From the cell containing the given text, extract its center point as [X, Y] coordinate. 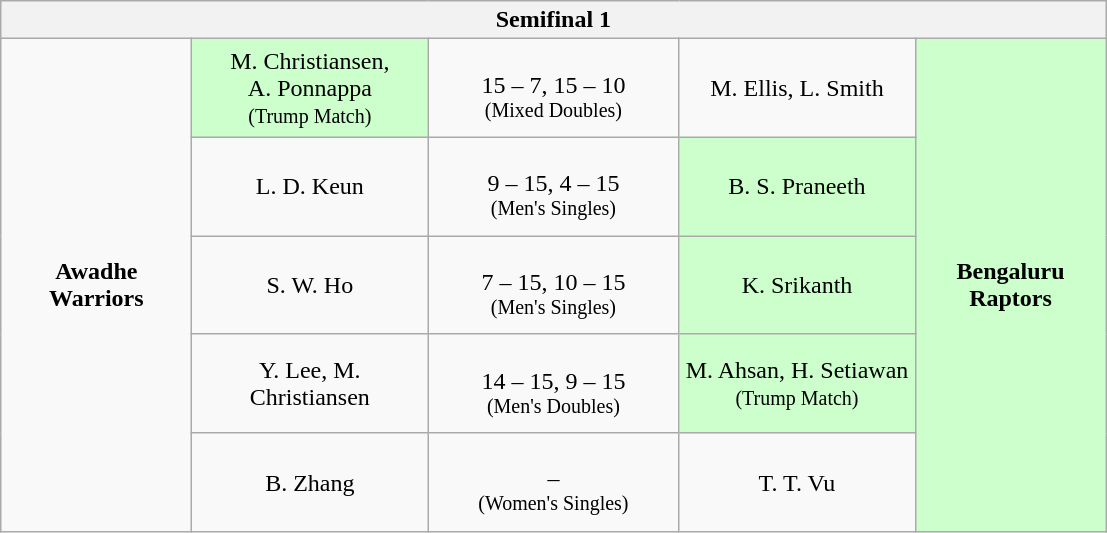
M. Ellis, L. Smith [797, 88]
B. Zhang [310, 482]
M. Christiansen,A. Ponnappa(Trump Match) [310, 88]
14 – 15, 9 – 15(Men's Doubles) [554, 384]
9 – 15, 4 – 15(Men's Singles) [554, 186]
B. S. Praneeth [797, 186]
– (Women's Singles) [554, 482]
7 – 15, 10 – 15(Men's Singles) [554, 286]
S. W. Ho [310, 286]
Y. Lee, M. Christiansen [310, 384]
Semifinal 1 [554, 20]
L. D. Keun [310, 186]
M. Ahsan, H. Setiawan(Trump Match) [797, 384]
T. T. Vu [797, 482]
15 – 7, 15 – 10(Mixed Doubles) [554, 88]
K. Srikanth [797, 286]
Bengaluru Raptors [1010, 286]
Awadhe Warriors [96, 286]
